Detect which cell encompasses the target text, then output its [x, y] center coordinate. 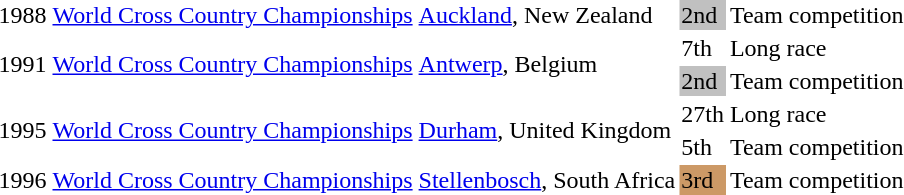
Stellenbosch, South Africa [547, 180]
27th [703, 114]
7th [703, 48]
Durham, United Kingdom [547, 130]
Auckland, New Zealand [547, 15]
3rd [703, 180]
Antwerp, Belgium [547, 64]
5th [703, 147]
